Pinpoint the cell where the given text exists, returning its (X, Y) midpoint coordinate. 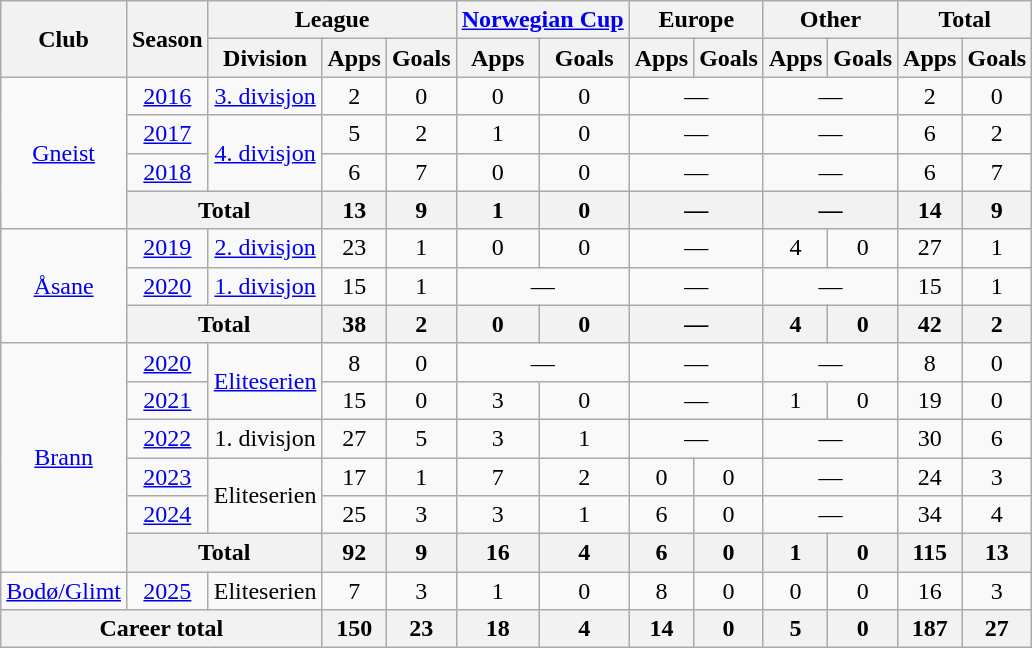
2017 (167, 134)
Club (64, 39)
Career total (162, 629)
Gneist (64, 153)
2016 (167, 96)
18 (498, 629)
150 (354, 629)
League (332, 20)
2025 (167, 591)
38 (354, 324)
3. divisjon (265, 96)
Other (830, 20)
24 (930, 477)
2. divisjon (265, 248)
Division (265, 58)
Åsane (64, 286)
25 (354, 515)
2022 (167, 438)
4. divisjon (265, 153)
30 (930, 438)
2024 (167, 515)
Bodø/Glimt (64, 591)
17 (354, 477)
19 (930, 400)
2019 (167, 248)
34 (930, 515)
2018 (167, 172)
92 (354, 553)
Norwegian Cup (542, 20)
42 (930, 324)
115 (930, 553)
2023 (167, 477)
Brann (64, 457)
187 (930, 629)
Season (167, 39)
2021 (167, 400)
Europe (696, 20)
